Return the (X, Y) coordinate for the center point of the cell that contains the specified text.  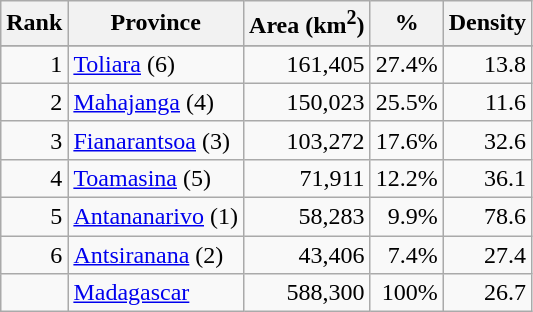
Fianarantsoa (3) (156, 140)
5 (34, 217)
36.1 (487, 178)
161,405 (308, 64)
13.8 (487, 64)
78.6 (487, 217)
27.4 (487, 255)
Rank (34, 24)
Density (487, 24)
Province (156, 24)
4 (34, 178)
32.6 (487, 140)
27.4% (406, 64)
Antananarivo (1) (156, 217)
11.6 (487, 102)
Antsiranana (2) (156, 255)
1 (34, 64)
% (406, 24)
9.9% (406, 217)
26.7 (487, 293)
588,300 (308, 293)
7.4% (406, 255)
Toamasina (5) (156, 178)
Toliara (6) (156, 64)
100% (406, 293)
25.5% (406, 102)
Mahajanga (4) (156, 102)
6 (34, 255)
103,272 (308, 140)
17.6% (406, 140)
2 (34, 102)
43,406 (308, 255)
71,911 (308, 178)
150,023 (308, 102)
Madagascar (156, 293)
58,283 (308, 217)
12.2% (406, 178)
3 (34, 140)
Area (km2) (308, 24)
